Provide the (X, Y) coordinate of the cell's center where the given text is located.  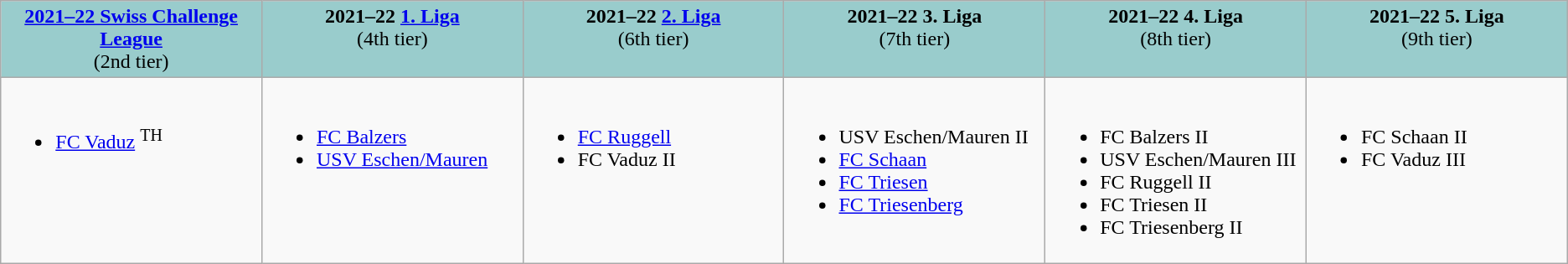
2021–22 5. Liga(9th tier) (1436, 39)
FC Balzers IIUSV Eschen/Mauren IIIFC Ruggell IIFC Triesen IIFC Triesenberg II (1176, 171)
2021–22 Swiss Challenge League(2nd tier) (132, 39)
2021–22 1. Liga(4th tier) (392, 39)
FC RuggellFC Vaduz II (653, 171)
FC BalzersUSV Eschen/Mauren (392, 171)
USV Eschen/Mauren IIFC SchaanFC TriesenFC Triesenberg (915, 171)
2021–22 3. Liga(7th tier) (915, 39)
FC Vaduz TH (132, 171)
FC Schaan IIFC Vaduz III (1436, 171)
2021–22 2. Liga(6th tier) (653, 39)
2021–22 4. Liga(8th tier) (1176, 39)
